Capture the cell that displays the provided text and extract its (X, Y) central coordinate. 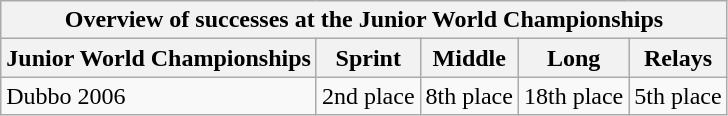
2nd place (368, 96)
Overview of successes at the Junior World Championships (364, 20)
18th place (573, 96)
Junior World Championships (159, 58)
5th place (678, 96)
Middle (469, 58)
Sprint (368, 58)
8th place (469, 96)
Dubbo 2006 (159, 96)
Relays (678, 58)
Long (573, 58)
